Output the [X, Y] coordinate of the center of the cell containing the given text.  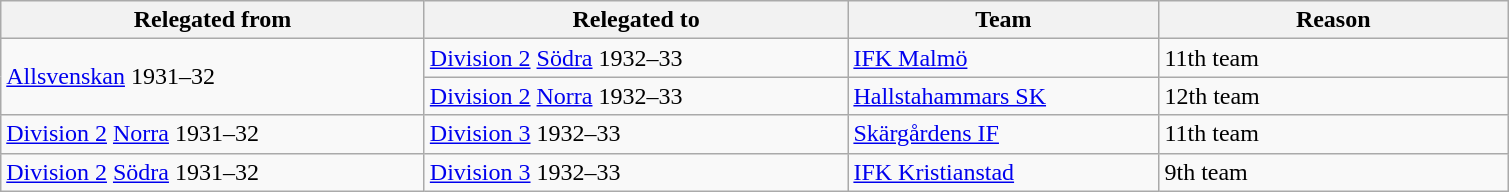
Division 2 Södra 1932–33 [636, 58]
Division 2 Södra 1931–32 [213, 172]
Relegated to [636, 20]
Division 2 Norra 1931–32 [213, 134]
Division 2 Norra 1932–33 [636, 96]
9th team [1334, 172]
IFK Kristianstad [1004, 172]
Team [1004, 20]
Relegated from [213, 20]
Allsvenskan 1931–32 [213, 77]
12th team [1334, 96]
IFK Malmö [1004, 58]
Reason [1334, 20]
Hallstahammars SK [1004, 96]
Skärgårdens IF [1004, 134]
